Return [X, Y] of the center of cell containing provided text 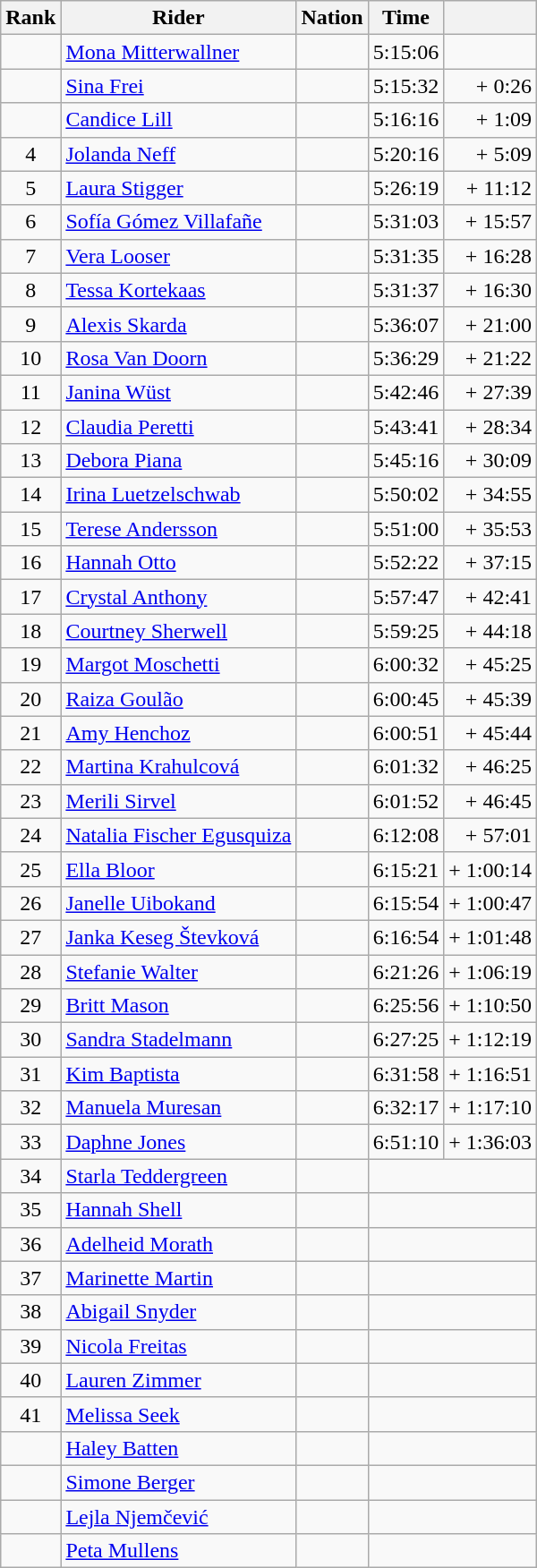
21 [30, 733]
37 [30, 1278]
5:50:02 [405, 495]
+ 16:28 [490, 256]
5:16:16 [405, 120]
Tessa Kortekaas [179, 290]
+ 34:55 [490, 495]
Jolanda Neff [179, 154]
5:51:00 [405, 529]
5:15:06 [405, 52]
Daphne Jones [179, 1142]
Nicola Freitas [179, 1346]
Melissa Seek [179, 1414]
6:15:21 [405, 869]
6:00:45 [405, 699]
33 [30, 1142]
Kim Baptista [179, 1074]
Abigail Snyder [179, 1312]
5:36:07 [405, 324]
Britt Mason [179, 1006]
Merili Sirvel [179, 801]
Janka Keseg Števková [179, 937]
6:01:32 [405, 767]
Margot Moschetti [179, 665]
Janina Wüst [179, 392]
+ 45:25 [490, 665]
+ 37:15 [490, 563]
+ 27:39 [490, 392]
6:51:10 [405, 1142]
6:27:25 [405, 1040]
5:42:46 [405, 392]
40 [30, 1380]
38 [30, 1312]
19 [30, 665]
Rank [30, 18]
5:59:25 [405, 631]
5:45:16 [405, 461]
6:16:54 [405, 937]
+ 35:53 [490, 529]
Adelheid Morath [179, 1244]
Claudia Peretti [179, 427]
Marinette Martin [179, 1278]
39 [30, 1346]
5:31:37 [405, 290]
Lauren Zimmer [179, 1380]
+ 1:01:48 [490, 937]
Raiza Goulão [179, 699]
+ 46:25 [490, 767]
+ 45:44 [490, 733]
6:32:17 [405, 1108]
6:15:54 [405, 903]
31 [30, 1074]
Hannah Otto [179, 563]
Peta Mullens [179, 1551]
+ 28:34 [490, 427]
Alexis Skarda [179, 324]
Courtney Sherwell [179, 631]
Rider [179, 18]
Terese Andersson [179, 529]
41 [30, 1414]
5:31:03 [405, 222]
+ 1:00:14 [490, 869]
+ 45:39 [490, 699]
4 [30, 154]
6:00:51 [405, 733]
6:01:52 [405, 801]
27 [30, 937]
Simone Berger [179, 1482]
+ 1:06:19 [490, 971]
Lejla Njemčević [179, 1517]
Martina Krahulcová [179, 767]
26 [30, 903]
Rosa Van Doorn [179, 358]
11 [30, 392]
Candice Lill [179, 120]
32 [30, 1108]
+ 1:16:51 [490, 1074]
Natalia Fischer Egusquiza [179, 835]
5:20:16 [405, 154]
Sofía Gómez Villafañe [179, 222]
Janelle Uibokand [179, 903]
36 [30, 1244]
Sandra Stadelmann [179, 1040]
+ 1:36:03 [490, 1142]
Mona Mitterwallner [179, 52]
5:15:32 [405, 86]
5 [30, 188]
13 [30, 461]
+ 30:09 [490, 461]
Manuela Muresan [179, 1108]
Haley Batten [179, 1448]
10 [30, 358]
9 [30, 324]
+ 5:09 [490, 154]
25 [30, 869]
6 [30, 222]
34 [30, 1176]
8 [30, 290]
+ 1:10:50 [490, 1006]
Hannah Shell [179, 1210]
16 [30, 563]
+ 42:41 [490, 597]
6:12:08 [405, 835]
+ 0:26 [490, 86]
28 [30, 971]
5:26:19 [405, 188]
17 [30, 597]
+ 57:01 [490, 835]
+ 1:12:19 [490, 1040]
Stefanie Walter [179, 971]
5:31:35 [405, 256]
35 [30, 1210]
Ella Bloor [179, 869]
+ 16:30 [490, 290]
5:36:29 [405, 358]
Sina Frei [179, 86]
18 [30, 631]
Amy Henchoz [179, 733]
+ 44:18 [490, 631]
Laura Stigger [179, 188]
23 [30, 801]
22 [30, 767]
Nation [332, 18]
30 [30, 1040]
6:00:32 [405, 665]
14 [30, 495]
7 [30, 256]
20 [30, 699]
+ 1:17:10 [490, 1108]
15 [30, 529]
+ 46:45 [490, 801]
29 [30, 1006]
5:52:22 [405, 563]
Irina Luetzelschwab [179, 495]
+ 1:09 [490, 120]
6:31:58 [405, 1074]
5:57:47 [405, 597]
+ 1:00:47 [490, 903]
Debora Piana [179, 461]
5:43:41 [405, 427]
6:25:56 [405, 1006]
Vera Looser [179, 256]
+ 21:00 [490, 324]
6:21:26 [405, 971]
+ 15:57 [490, 222]
Crystal Anthony [179, 597]
Time [405, 18]
+ 21:22 [490, 358]
+ 11:12 [490, 188]
12 [30, 427]
Starla Teddergreen [179, 1176]
24 [30, 835]
